Scan for the cell matching the given text and deliver its (x, y) coordinate at center. 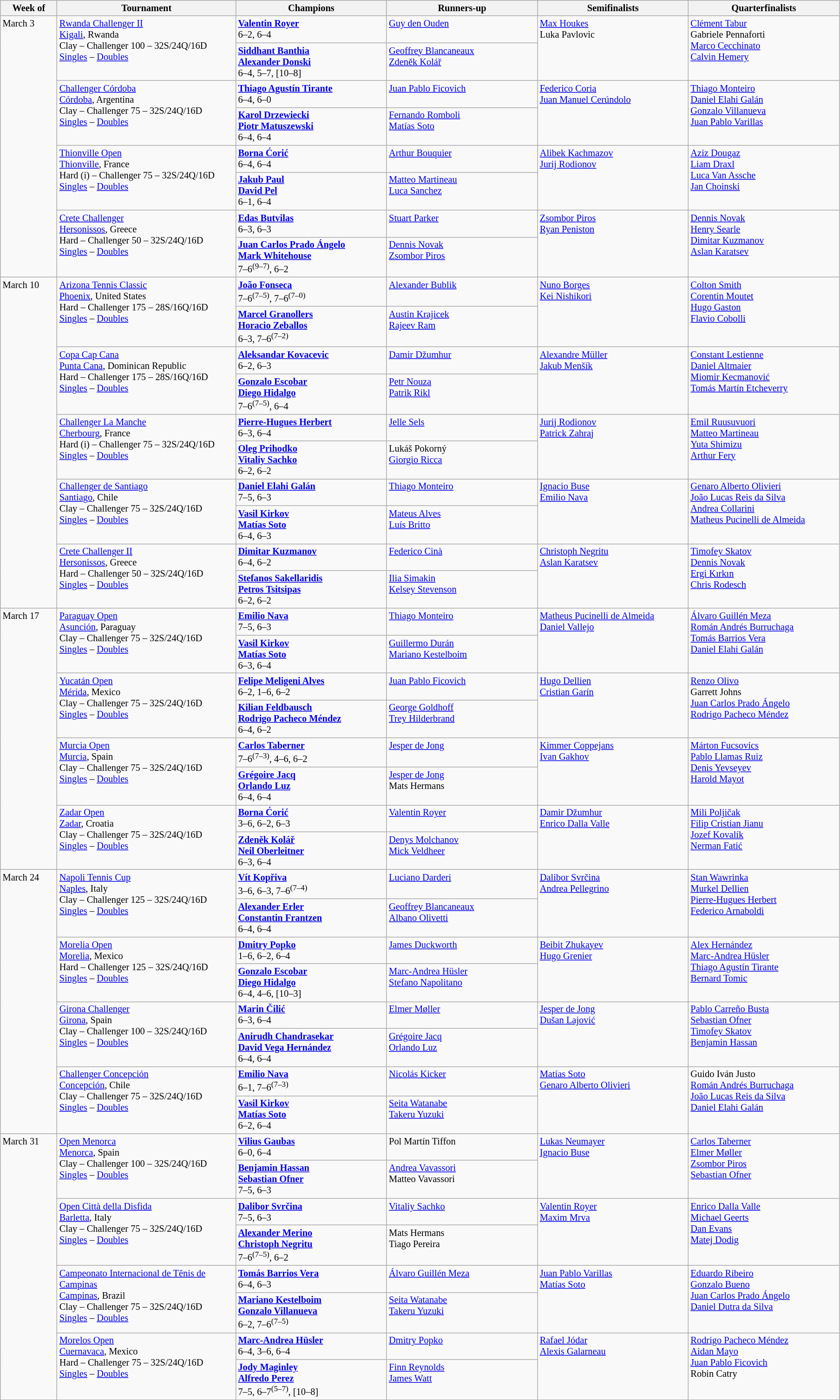
Lukáš Pokorný Giorgio Ricca (462, 460)
Jesper de Jong (462, 753)
Open MenorcaMenorca, Spain Clay – Challenger 100 – 32S/24Q/16DSingles – Doubles (147, 1165)
Thiago Agustín Tirante6–4, 6–0 (311, 94)
Guillermo Durán Mariano Kestelboim (462, 654)
Geoffrey Blancaneaux Albano Olivetti (462, 918)
Grégoire Jacq Orlando Luz (462, 1047)
Grégoire Jacq Orlando Luz6–4, 6–4 (311, 786)
Jesper de Jong Mats Hermans (462, 786)
Oleg Prihodko Vitaliy Sachko6–2, 6–2 (311, 460)
Borna Ćorić3–6, 6–2, 6–3 (311, 818)
Damir Džumhur Enrico Dalla Valle (613, 837)
Juan Pablo Varillas Matías Soto (613, 1299)
Federico Coria Juan Manuel Cerúndolo (613, 112)
Benjamin Hassan Sebastian Ofner7–5, 6–3 (311, 1179)
Emil Ruusuvuori Matteo Martineau Yuta Shimizu Arthur Fery (764, 446)
Marin Čilić6–3, 6–4 (311, 1015)
Christoph Negritu Aslan Karatsev (613, 576)
Emilio Nava7–5, 6–3 (311, 622)
Zdeněk Kolář Neil Oberleitner6–3, 6–4 (311, 851)
Rodrigo Pacheco Méndez Aidan Mayo Juan Pablo Ficovich Robin Catry (764, 1366)
Federico Cinà (462, 557)
Dmitry Popko (462, 1346)
Jelle Sels (462, 427)
Petr Nouza Patrik Rikl (462, 394)
Guy den Ouden (462, 29)
Vasil Kirkov Matías Soto6–4, 6–3 (311, 525)
Eduardo Ribeiro Gonzalo Bueno Juan Carlos Prado Ángelo Daniel Dutra da Silva (764, 1299)
March 3 (29, 147)
Alex Hernández Marc-Andrea Hüsler Thiago Agustín Tirante Bernard Tomic (764, 969)
Arizona Tennis ClassicPhoenix, United States Hard – Challenger 175 – 28S/16Q/16DSingles – Doubles (147, 312)
Murcia OpenMurcia, Spain Clay – Challenger 75 – 32S/24Q/16DSingles – Doubles (147, 771)
Karol Drzewiecki Piotr Matuszewski6–4, 6–4 (311, 126)
Challenger CórdobaCórdoba, Argentina Clay – Challenger 75 – 32S/24Q/16DSingles – Doubles (147, 112)
Quarterfinalists (764, 8)
Crete Challenger IIHersonissos, Greece Hard – Challenger 50 – 32S/24Q/16DSingles – Doubles (147, 576)
Marc-Andrea Hüsler6–4, 3–6, 6–4 (311, 1346)
Colton Smith Corentin Moutet Hugo Gaston Flavio Cobolli (764, 312)
Paraguay OpenAsunción, Paraguay Clay – Challenger 75 – 32S/24Q/16DSingles – Doubles (147, 640)
Stefanos Sakellaridis Petros Tsitsipas6–2, 6–2 (311, 589)
Lukas Neumayer Ignacio Buse (613, 1165)
Dennis Novak Henry Searle Dimitar Kuzmanov Aslan Karatsev (764, 243)
Crete ChallengerHersonissos, Greece Hard – Challenger 50 – 32S/24Q/16DSingles – Doubles (147, 243)
Gonzalo Escobar Diego Hidalgo6–4, 4–6, [10–3] (311, 983)
Challenger ConcepciónConcepción, Chile Clay – Challenger 75 – 32S/24Q/16DSingles – Doubles (147, 1100)
João Fonseca7–6(7–5), 7–6(7–0) (311, 292)
Finn Reynolds James Watt (462, 1380)
Emilio Nava6–1, 7–6(7–3) (311, 1081)
Nuno Borges Kei Nishikori (613, 312)
Matteo Martineau Luca Sanchez (462, 191)
Arthur Bouquier (462, 159)
Girona ChallengerGirona, Spain Clay – Challenger 100 – 32S/24Q/16DSingles – Doubles (147, 1033)
Álvaro Guillén Meza Román Andrés Burruchaga Tomás Barrios Vera Daniel Elahi Galán (764, 640)
Guido Iván Justo Román Andrés Burruchaga João Lucas Reis da Silva Daniel Elahi Galán (764, 1100)
Luciano Darderi (462, 885)
Alexander Merino Christoph Negritu7–6(7–5), 6–2 (311, 1245)
Mili Poljičak Filip Cristian Jianu Jozef Kovalík Nerman Fatić (764, 837)
Yucatán OpenMérida, Mexico Clay – Challenger 75 – 32S/24Q/16DSingles – Doubles (147, 705)
Jurij Rodionov Patrick Zahraj (613, 446)
Mariano Kestelboim Gonzalo Villanueva6–2, 7–6(7–5) (311, 1312)
Elmer Møller (462, 1015)
Thionville OpenThionville, France Hard (i) – Challenger 75 – 32S/24Q/16DSingles – Doubles (147, 177)
Valentin Royer Maxim Mrva (613, 1232)
Ilia Simakin Kelsey Stevenson (462, 589)
Valentin Royer6–2, 6–4 (311, 29)
Vít Kopřiva3–6, 6–3, 7–6(7–4) (311, 885)
March 10 (29, 443)
March 24 (29, 1002)
Timofey Skatov Dennis Novak Ergi Kırkın Chris Rodesch (764, 576)
Max Houkes Luka Pavlovic (613, 48)
Jesper de Jong Dušan Lajović (613, 1033)
Anirudh Chandrasekar David Vega Hernández6–4, 6–4 (311, 1047)
Mats Hermans Tiago Pereira (462, 1245)
Pol Martín Tiffon (462, 1147)
Kimmer Coppejans Ivan Gakhov (613, 771)
Kilian Feldbausch Rodrigo Pacheco Méndez6–4, 6–2 (311, 719)
Nicolás Kicker (462, 1081)
Aziz Dougaz Liam Draxl Luca Van Assche Jan Choinski (764, 177)
Matheus Pucinelli de Almeida Daniel Vallejo (613, 640)
Denys Molchanov Mick Veldheer (462, 851)
Fernando Romboli Matías Soto (462, 126)
Borna Ćorić6–4, 6–4 (311, 159)
Copa Cap CanaPunta Cana, Dominican Republic Hard – Challenger 175 – 28S/16Q/16DSingles – Doubles (147, 380)
Damir Džumhur (462, 360)
Alibek Kachmazov Jurij Rodionov (613, 177)
Andrea Vavassori Matteo Vavassori (462, 1179)
Carlos Taberner7–6(7–3), 4–6, 6–2 (311, 753)
Dimitar Kuzmanov6–4, 6–2 (311, 557)
Napoli Tennis CupNaples, Italy Clay – Challenger 125 – 32S/24Q/16DSingles – Doubles (147, 903)
Challenger La MancheCherbourg, France Hard (i) – Challenger 75 – 32S/24Q/16DSingles – Doubles (147, 446)
Aleksandar Kovacevic6–2, 6–3 (311, 360)
Carlos Taberner Elmer Møller Zsombor Piros Sebastian Ofner (764, 1165)
Hugo Dellien Cristian Garín (613, 705)
March 17 (29, 739)
Renzo Olivo Garrett Johns Juan Carlos Prado Ángelo Rodrigo Pacheco Méndez (764, 705)
Jakub Paul David Pel6–1, 6–4 (311, 191)
Alexander Bublik (462, 292)
Tournament (147, 8)
Dalibor Svrčina Andrea Pellegrino (613, 903)
Morelia OpenMorelia, Mexico Hard – Challenger 125 – 32S/24Q/16DSingles – Doubles (147, 969)
Dmitry Popko1–6, 6–2, 6–4 (311, 950)
Vitaliy Sachko (462, 1212)
Geoffrey Blancaneaux Zdeněk Kolář (462, 62)
Álvaro Guillén Meza (462, 1279)
Zadar OpenZadar, Croatia Clay – Challenger 75 – 32S/24Q/16DSingles – Doubles (147, 837)
Clément Tabur Gabriele Pennaforti Marco Cecchinato Calvin Hemery (764, 48)
Dalibor Svrčina7–5, 6–3 (311, 1212)
James Duckworth (462, 950)
Dennis Novak Zsombor Piros (462, 257)
Challenger de SantiagoSantiago, Chile Clay – Challenger 75 – 32S/24Q/16DSingles – Doubles (147, 511)
Champions (311, 8)
Felipe Meligeni Alves6–2, 1–6, 6–2 (311, 686)
Juan Carlos Prado Ángelo Mark Whitehouse7–6(9–7), 6–2 (311, 257)
Enrico Dalla Valle Michael Geerts Dan Evans Matej Dodig (764, 1232)
Pierre-Hugues Herbert6–3, 6–4 (311, 427)
Gonzalo Escobar Diego Hidalgo7–6(7–5), 6–4 (311, 394)
Edas Butvilas6–3, 6–3 (311, 223)
Runners-up (462, 8)
Jody Maginley Alfredo Perez7–5, 6–7(5–7), [10–8] (311, 1380)
Morelos OpenCuernavaca, Mexico Hard – Challenger 75 – 32S/24Q/16DSingles – Doubles (147, 1366)
Stuart Parker (462, 223)
Rwanda Challenger IIKigali, Rwanda Clay – Challenger 100 – 32S/24Q/16DSingles – Doubles (147, 48)
Vilius Gaubas6–0, 6–4 (311, 1147)
Open Città della DisfidaBarletta, Italy Clay – Challenger 75 – 32S/24Q/16DSingles – Doubles (147, 1232)
Beibit Zhukayev Hugo Grenier (613, 969)
Tomás Barrios Vera6–4, 6–3 (311, 1279)
Valentin Royer (462, 818)
Zsombor Piros Ryan Peniston (613, 243)
Pablo Carreño Busta Sebastian Ofner Timofey Skatov Benjamin Hassan (764, 1033)
Mateus Alves Luís Britto (462, 525)
Alexandre Müller Jakub Menšík (613, 380)
Week of (29, 8)
Constant Lestienne Daniel Altmaier Miomir Kecmanović Tomás Martín Etcheverry (764, 380)
Thiago Monteiro Daniel Elahi Galán Gonzalo Villanueva Juan Pablo Varillas (764, 112)
Ignacio Buse Emilio Nava (613, 511)
Genaro Alberto Olivieri João Lucas Reis da Silva Andrea Collarini Matheus Pucinelli de Almeida (764, 511)
March 31 (29, 1267)
Marc-Andrea Hüsler Stefano Napolitano (462, 983)
Semifinalists (613, 8)
Austin Krajicek Rajeev Ram (462, 327)
Vasil Kirkov Matías Soto6–2, 6–4 (311, 1115)
Stan Wawrinka Murkel Dellien Pierre-Hugues Herbert Federico Arnaboldi (764, 903)
Matías Soto Genaro Alberto Olivieri (613, 1100)
Daniel Elahi Galán7–5, 6–3 (311, 492)
Vasil Kirkov Matías Soto6–3, 6–4 (311, 654)
Siddhant Banthia Alexander Donski6–4, 5–7, [10–8] (311, 62)
Campeonato Internacional de Tênis de CampinasCampinas, Brazil Clay – Challenger 75 – 32S/24Q/16DSingles – Doubles (147, 1299)
Márton Fucsovics Pablo Llamas Ruiz Denis Yevseyev Harold Mayot (764, 771)
Alexander Erler Constantin Frantzen6–4, 6–4 (311, 918)
Rafael Jódar Alexis Galarneau (613, 1366)
George Goldhoff Trey Hilderbrand (462, 719)
Marcel Granollers Horacio Zeballos6–3, 7–6(7–2) (311, 327)
